Search for the cell housing the specified text and yield its [X, Y] center coordinate. 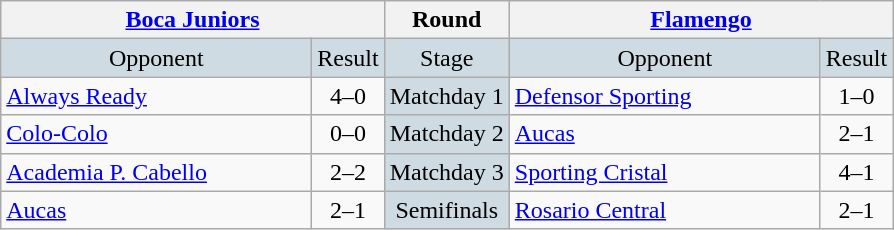
Matchday 3 [446, 172]
Semifinals [446, 210]
2–2 [348, 172]
Matchday 2 [446, 134]
4–0 [348, 96]
1–0 [856, 96]
Flamengo [700, 20]
Always Ready [156, 96]
Academia P. Cabello [156, 172]
Rosario Central [664, 210]
0–0 [348, 134]
4–1 [856, 172]
Stage [446, 58]
Defensor Sporting [664, 96]
Boca Juniors [192, 20]
Colo-Colo [156, 134]
Sporting Cristal [664, 172]
Round [446, 20]
Matchday 1 [446, 96]
